Determine the (x, y) coordinate at the center of the cell enclosing the given text.  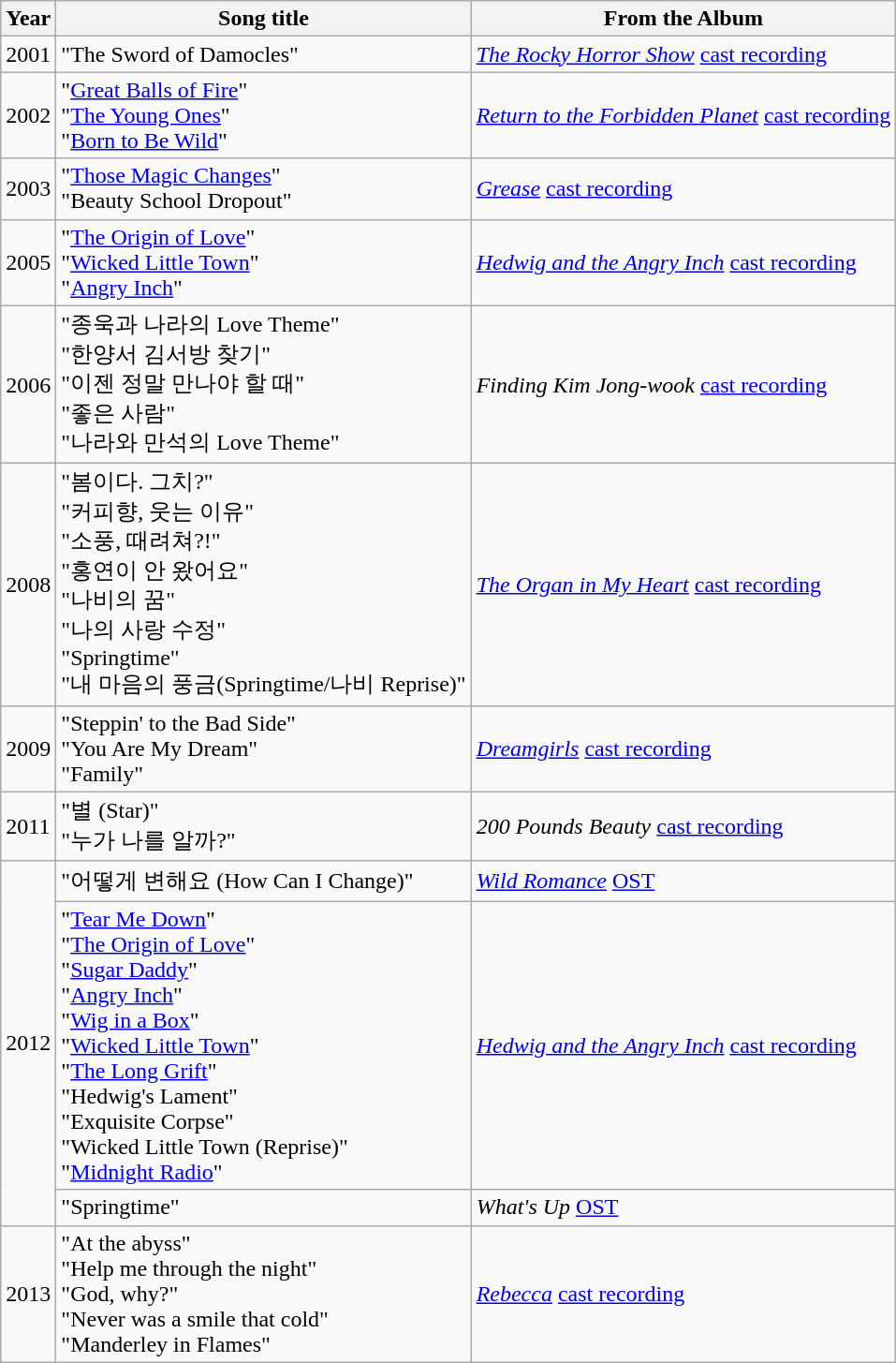
2005 (28, 262)
What's Up OST (683, 1207)
"봄이다. 그치?" "커피향, 웃는 이유" "소풍, 때려쳐?!" "홍연이 안 왔어요" "나비의 꿈" "나의 사랑 수정" "Springtime" "내 마음의 풍금(Springtime/나비 Reprise)" (264, 585)
"어떻게 변해요 (How Can I Change)" (264, 881)
"별 (Star)" "누가 나를 알까?" (264, 826)
Finding Kim Jong-wook cast recording (683, 384)
200 Pounds Beauty cast recording (683, 826)
2012 (28, 1044)
"Springtime" (264, 1207)
"Those Magic Changes" "Beauty School Dropout" (264, 189)
2002 (28, 115)
"종욱과 나라의 Love Theme" "한양서 김서방 찾기" "이젠 정말 만나야 할 때" "좋은 사람" "나라와 만석의 Love Theme" (264, 384)
From the Album (683, 19)
2013 (28, 1294)
Year (28, 19)
"At the abyss" "Help me through the night" "God, why?" "Never was a smile that cold" "Manderley in Flames" (264, 1294)
2009 (28, 748)
Dreamgirls cast recording (683, 748)
Rebecca cast recording (683, 1294)
2001 (28, 54)
Wild Romance OST (683, 881)
2011 (28, 826)
The Organ in My Heart cast recording (683, 585)
Return to the Forbidden Planet cast recording (683, 115)
"Steppin' to the Bad Side" "You Are My Dream" "Family" (264, 748)
"The Sword of Damocles" (264, 54)
"The Origin of Love" "Wicked Little Town" "Angry Inch" (264, 262)
Song title (264, 19)
Grease cast recording (683, 189)
The Rocky Horror Show cast recording (683, 54)
"Great Balls of Fire" "The Young Ones" "Born to Be Wild" (264, 115)
2003 (28, 189)
2006 (28, 384)
2008 (28, 585)
